Pinpoint the cell where the given text exists, returning its [x, y] midpoint coordinate. 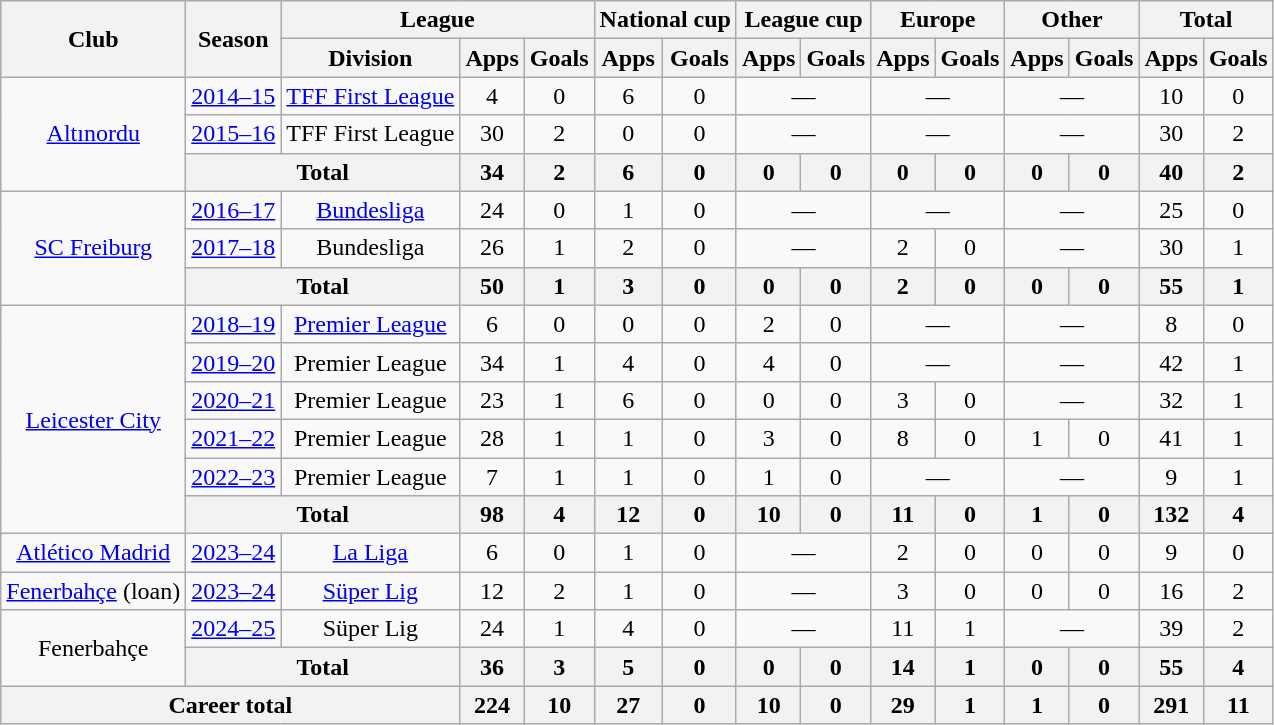
2015–16 [234, 134]
2020–21 [234, 400]
16 [1171, 591]
Leicester City [94, 419]
Other [1072, 20]
132 [1171, 515]
98 [492, 515]
Fenerbahçe [94, 648]
Season [234, 39]
2014–15 [234, 96]
2018–19 [234, 324]
39 [1171, 629]
27 [628, 705]
Division [370, 58]
2017–18 [234, 248]
League cup [803, 20]
32 [1171, 400]
Altınordu [94, 134]
2019–20 [234, 362]
41 [1171, 438]
7 [492, 477]
2021–22 [234, 438]
42 [1171, 362]
36 [492, 667]
25 [1171, 210]
Club [94, 39]
5 [628, 667]
26 [492, 248]
14 [903, 667]
23 [492, 400]
Atlético Madrid [94, 553]
2024–25 [234, 629]
28 [492, 438]
SC Freiburg [94, 248]
Europe [938, 20]
League [438, 20]
Career total [230, 705]
40 [1171, 172]
La Liga [370, 553]
291 [1171, 705]
50 [492, 286]
Fenerbahçe (loan) [94, 591]
2022–23 [234, 477]
29 [903, 705]
National cup [665, 20]
224 [492, 705]
2016–17 [234, 210]
